Scan for the cell matching the given text and deliver its [X, Y] coordinate at center. 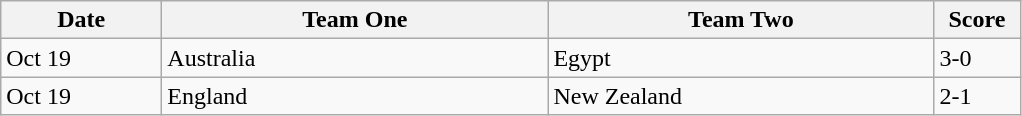
Team Two [741, 20]
England [355, 96]
Date [82, 20]
Australia [355, 58]
Score [977, 20]
Team One [355, 20]
3-0 [977, 58]
Egypt [741, 58]
2-1 [977, 96]
New Zealand [741, 96]
